Capture the cell that displays the provided text and extract its [X, Y] central coordinate. 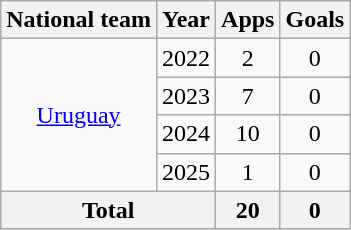
7 [248, 96]
Apps [248, 20]
20 [248, 210]
Uruguay [79, 115]
2 [248, 58]
Total [108, 210]
2022 [186, 58]
Goals [315, 20]
National team [79, 20]
2023 [186, 96]
2025 [186, 172]
1 [248, 172]
Year [186, 20]
10 [248, 134]
2024 [186, 134]
